Return (x, y) of the center of cell containing provided text 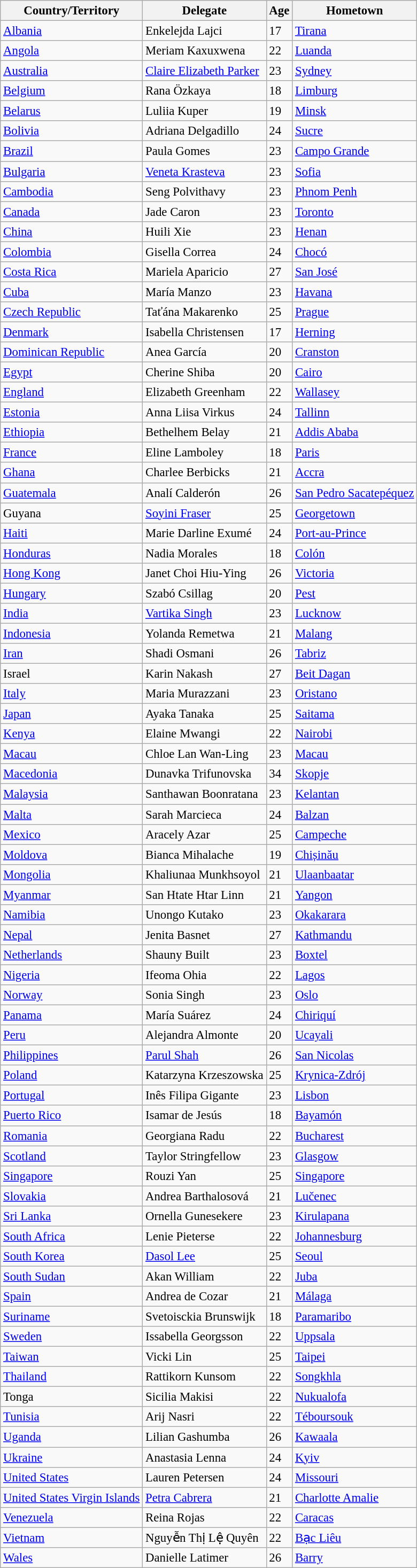
Paula Gomes (204, 151)
Hong Kong (72, 573)
Sonia Singh (204, 995)
Adriana Delgadillo (204, 131)
Bayamón (355, 1116)
Henan (355, 231)
Seoul (355, 1256)
Slovakia (72, 1196)
Moldova (72, 855)
Colombia (72, 252)
Vietnam (72, 1538)
Tallinn (355, 413)
Karin Nakash (204, 674)
Sicilia Makisi (204, 1397)
San Htate Htar Linn (204, 895)
Balzan (355, 814)
Skopje (355, 774)
Tonga (72, 1397)
Norway (72, 995)
Parul Shah (204, 1055)
South Korea (72, 1256)
Honduras (72, 553)
Oslo (355, 995)
Shadi Osmani (204, 654)
Johannesburg (355, 1236)
Szabó Csillag (204, 593)
Hungary (72, 593)
Songkhla (355, 1377)
Nguyễn Thị Lệ Quyên (204, 1538)
Issabella Georgsson (204, 1337)
Venezuela (72, 1517)
Tabriz (355, 654)
Angola (72, 51)
Lagos (355, 975)
Georgiana Radu (204, 1136)
Paris (355, 453)
Brazil (72, 151)
Pest (355, 593)
Veneta Krasteva (204, 172)
Sarah Marcieca (204, 814)
Havana (355, 292)
Soyini Fraser (204, 513)
England (72, 392)
Phnom Penh (355, 191)
Sucre (355, 131)
Eline Lamboley (204, 453)
Campeche (355, 834)
Ucayali (355, 1035)
Victoria (355, 573)
Ifeoma Ohia (204, 975)
Ukraine (72, 1457)
Krynica-Zdrój (355, 1075)
Jenita Basnet (204, 935)
Chocó (355, 252)
Accra (355, 473)
Caracas (355, 1517)
Lauren Petersen (204, 1477)
Santhawan Boonratana (204, 794)
Guatemala (72, 493)
Tirana (355, 31)
Taiwan (72, 1357)
Lilian Gashumba (204, 1437)
Cairo (355, 372)
Paramaribo (355, 1317)
Charlee Berbicks (204, 473)
Toronto (355, 212)
Bethelhem Belay (204, 432)
Luanda (355, 51)
Katarzyna Krzeszowska (204, 1075)
Denmark (72, 332)
Canada (72, 212)
Campo Grande (355, 151)
Malta (72, 814)
Cherine Shiba (204, 372)
Dunavka Trifunovska (204, 774)
Khaliunaa Munkhsoyol (204, 874)
South Sudan (72, 1276)
Shauny Built (204, 955)
China (72, 231)
Macedonia (72, 774)
Luliia Kuper (204, 111)
Lenie Pieterse (204, 1236)
Israel (72, 674)
Yangon (355, 895)
Netherlands (72, 955)
Minsk (355, 111)
Charlotte Amalie (355, 1497)
Kelantan (355, 794)
Suriname (72, 1317)
Indonesia (72, 633)
Nukualofa (355, 1397)
Oristano (355, 694)
Japan (72, 714)
Alejandra Almonte (204, 1035)
Uppsala (355, 1337)
Isamar de Jesús (204, 1116)
Kirulapana (355, 1216)
Glasgow (355, 1156)
Mongolia (72, 874)
South Africa (72, 1236)
France (72, 453)
Age (279, 11)
Elaine Mwangi (204, 734)
Enkelejda Lajci (204, 31)
Cambodia (72, 191)
Petra Cabrera (204, 1497)
Wallasey (355, 392)
Wales (72, 1558)
Cranston (355, 352)
Costa Rica (72, 272)
Mexico (72, 834)
Andrea de Cozar (204, 1297)
Dasol Lee (204, 1256)
Kenya (72, 734)
Addis Ababa (355, 432)
Port-au-Prince (355, 533)
Isabella Christensen (204, 332)
United States (72, 1477)
Elizabeth Greenham (204, 392)
Lisbon (355, 1096)
Czech Republic (72, 312)
Herning (355, 332)
Taylor Stringfellow (204, 1156)
Bucharest (355, 1136)
Nigeria (72, 975)
India (72, 614)
Hometown (355, 11)
San José (355, 272)
Danielle Latimer (204, 1558)
Anea García (204, 352)
Arij Nasri (204, 1417)
Barry (355, 1558)
Seng Polvithavy (204, 191)
Beit Dagan (355, 674)
Philippines (72, 1055)
Bạc Liêu (355, 1538)
Estonia (72, 413)
Ethiopia (72, 432)
Prague (355, 312)
Malaysia (72, 794)
Vartika Singh (204, 614)
María Manzo (204, 292)
Nadia Morales (204, 553)
Cuba (72, 292)
Nairobi (355, 734)
Dominican Republic (72, 352)
Taipei (355, 1357)
Chloe Lan Wan-Ling (204, 754)
Missouri (355, 1477)
Panama (72, 1015)
Rouzi Yan (204, 1176)
Marie Darline Exumé (204, 533)
Mariela Aparicio (204, 272)
Inês Filipa Gigante (204, 1096)
Scotland (72, 1156)
Unongo Kutako (204, 915)
Kathmandu (355, 935)
Janet Choi Hiu-Ying (204, 573)
Sydney (355, 71)
Nepal (72, 935)
Haiti (72, 533)
Country/Territory (72, 11)
Malang (355, 633)
Kawaala (355, 1437)
Chiriquí (355, 1015)
Lucknow (355, 614)
Gisella Correa (204, 252)
Peru (72, 1035)
San Pedro Sacatepéquez (355, 493)
Lučenec (355, 1196)
Svetoisckia Brunswijk (204, 1317)
Puerto Rico (72, 1116)
Ghana (72, 473)
Poland (72, 1075)
Bolivia (72, 131)
Rana Özkaya (204, 91)
Analí Calderón (204, 493)
Belarus (72, 111)
San Nicolas (355, 1055)
Andrea Barthalosová (204, 1196)
Téboursouk (355, 1417)
Okakarara (355, 915)
Limburg (355, 91)
Bulgaria (72, 172)
Rattikorn Kunsom (204, 1377)
Belgium (72, 91)
Sri Lanka (72, 1216)
Jade Caron (204, 212)
Albania (72, 31)
Uganda (72, 1437)
Sweden (72, 1337)
Iran (72, 654)
Akan William (204, 1276)
Kyiv (355, 1457)
Aracely Azar (204, 834)
34 (279, 774)
Romania (72, 1136)
Reina Rojas (204, 1517)
Vicki Lin (204, 1357)
Taťána Makarenko (204, 312)
Guyana (72, 513)
Georgetown (355, 513)
Chișinău (355, 855)
Ayaka Tanaka (204, 714)
Anastasia Lenna (204, 1457)
María Suárez (204, 1015)
Bianca Mihalache (204, 855)
Italy (72, 694)
Claire Elizabeth Parker (204, 71)
Boxtel (355, 955)
Spain (72, 1297)
Saitama (355, 714)
Thailand (72, 1377)
Egypt (72, 372)
Ornella Gunesekere (204, 1216)
Australia (72, 71)
Yolanda Remetwa (204, 633)
Myanmar (72, 895)
Huili Xie (204, 231)
United States Virgin Islands (72, 1497)
Meriam Kaxuxwena (204, 51)
Namibia (72, 915)
Juba (355, 1276)
Ulaanbaatar (355, 874)
Colón (355, 553)
Tunisia (72, 1417)
Maria Murazzani (204, 694)
Portugal (72, 1096)
Delegate (204, 11)
Anna Liisa Virkus (204, 413)
Málaga (355, 1297)
Sofia (355, 172)
